Pinpoint the cell where the given text exists, returning its [X, Y] midpoint coordinate. 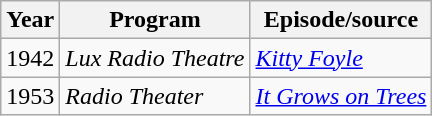
1942 [30, 58]
Radio Theater [155, 96]
Kitty Foyle [341, 58]
1953 [30, 96]
Program [155, 20]
It Grows on Trees [341, 96]
Year [30, 20]
Lux Radio Theatre [155, 58]
Episode/source [341, 20]
